Return the (x, y) coordinate for the center point of the cell that contains the specified text.  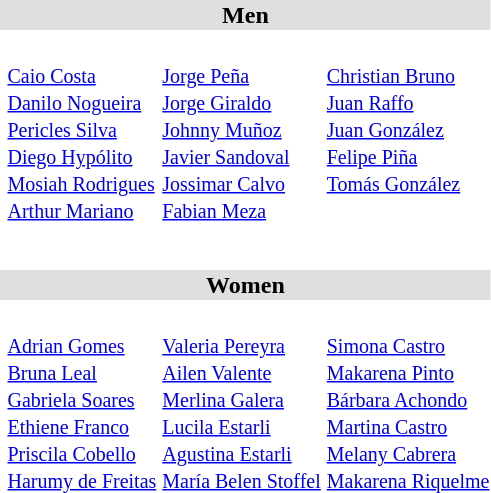
Christian BrunoJuan RaffoJuan GonzálezFelipe PiñaTomás González (408, 129)
Women (246, 285)
Men (246, 15)
Jorge PeñaJorge GiraldoJohnny MuñozJavier SandovalJossimar CalvoFabian Meza (242, 129)
Caio CostaDanilo NogueiraPericles SilvaDiego HypólitoMosiah RodriguesArthur Mariano (82, 129)
